Identify which cell holds the provided text, then report its [x, y] central coordinate. 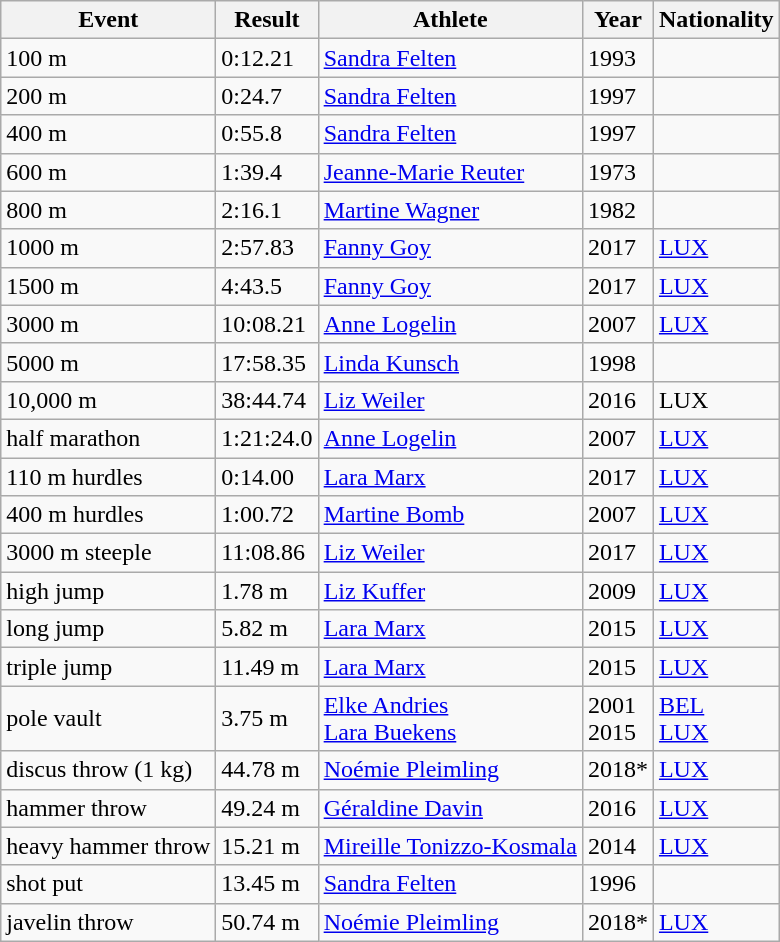
0:24.7 [267, 96]
3000 m steeple [108, 553]
3000 m [108, 324]
400 m hurdles [108, 515]
17:58.35 [267, 362]
20012015 [618, 718]
Nationality [716, 20]
0:14.00 [267, 477]
1:39.4 [267, 172]
11.49 m [267, 667]
Result [267, 20]
1500 m [108, 286]
triple jump [108, 667]
1:21:24.0 [267, 438]
3.75 m [267, 718]
shot put [108, 884]
1973 [618, 172]
2009 [618, 591]
pole vault [108, 718]
49.24 m [267, 808]
13.45 m [267, 884]
38:44.74 [267, 400]
Athlete [450, 20]
600 m [108, 172]
Martine Wagner [450, 210]
2014 [618, 846]
50.74 m [267, 922]
1998 [618, 362]
1:00.72 [267, 515]
0:55.8 [267, 134]
Géraldine Davin [450, 808]
Event [108, 20]
discus throw (1 kg) [108, 770]
1000 m [108, 248]
BELLUX [716, 718]
high jump [108, 591]
0:12.21 [267, 58]
400 m [108, 134]
2:16.1 [267, 210]
Jeanne-Marie Reuter [450, 172]
15.21 m [267, 846]
1.78 m [267, 591]
10,000 m [108, 400]
5.82 m [267, 629]
half marathon [108, 438]
200 m [108, 96]
44.78 m [267, 770]
800 m [108, 210]
Liz Kuffer [450, 591]
11:08.86 [267, 553]
Linda Kunsch [450, 362]
1996 [618, 884]
Martine Bomb [450, 515]
5000 m [108, 362]
110 m hurdles [108, 477]
javelin throw [108, 922]
long jump [108, 629]
Year [618, 20]
2:57.83 [267, 248]
heavy hammer throw [108, 846]
hammer throw [108, 808]
1993 [618, 58]
4:43.5 [267, 286]
Mireille Tonizzo-Kosmala [450, 846]
1982 [618, 210]
Elke AndriesLara Buekens [450, 718]
100 m [108, 58]
10:08.21 [267, 324]
